Return the (X, Y) coordinate for the center point of the cell that contains the specified text.  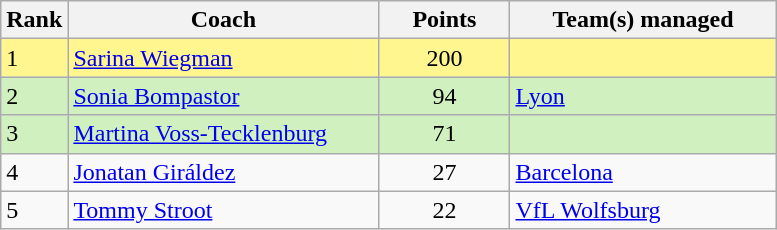
Tommy Stroot (224, 210)
Martina Voss-Tecklenburg (224, 134)
5 (34, 210)
Points (444, 20)
71 (444, 134)
Sonia Bompastor (224, 96)
27 (444, 172)
4 (34, 172)
2 (34, 96)
22 (444, 210)
VfL Wolfsburg (643, 210)
Sarina Wiegman (224, 58)
Team(s) managed (643, 20)
1 (34, 58)
Lyon (643, 96)
Rank (34, 20)
200 (444, 58)
Jonatan Giráldez (224, 172)
3 (34, 134)
94 (444, 96)
Barcelona (643, 172)
Coach (224, 20)
